Pinpoint the cell where the given text exists, returning its [x, y] midpoint coordinate. 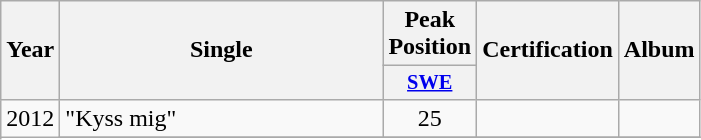
Year [30, 50]
2012 [30, 118]
25 [430, 118]
Album [659, 50]
Single [222, 50]
Peak Position [430, 34]
SWE [430, 83]
"Kyss mig" [222, 118]
Certification [548, 50]
